Provide the (X, Y) coordinate of the cell's center where the given text is located.  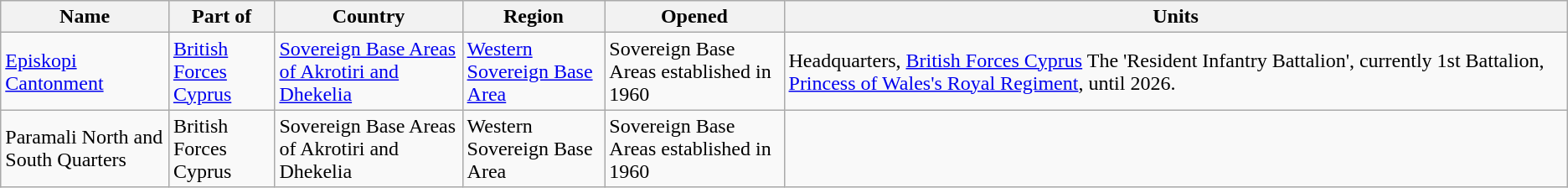
Part of (221, 17)
Episkopi Cantonment (85, 71)
Paramali North and South Quarters (85, 149)
Country (369, 17)
Units (1176, 17)
Name (85, 17)
Opened (694, 17)
Region (534, 17)
Headquarters, British Forces Cyprus The 'Resident Infantry Battalion', currently 1st Battalion, Princess of Wales's Royal Regiment, until 2026. (1176, 71)
